Provide the [X, Y] coordinate of the cell's center where the given text is located.  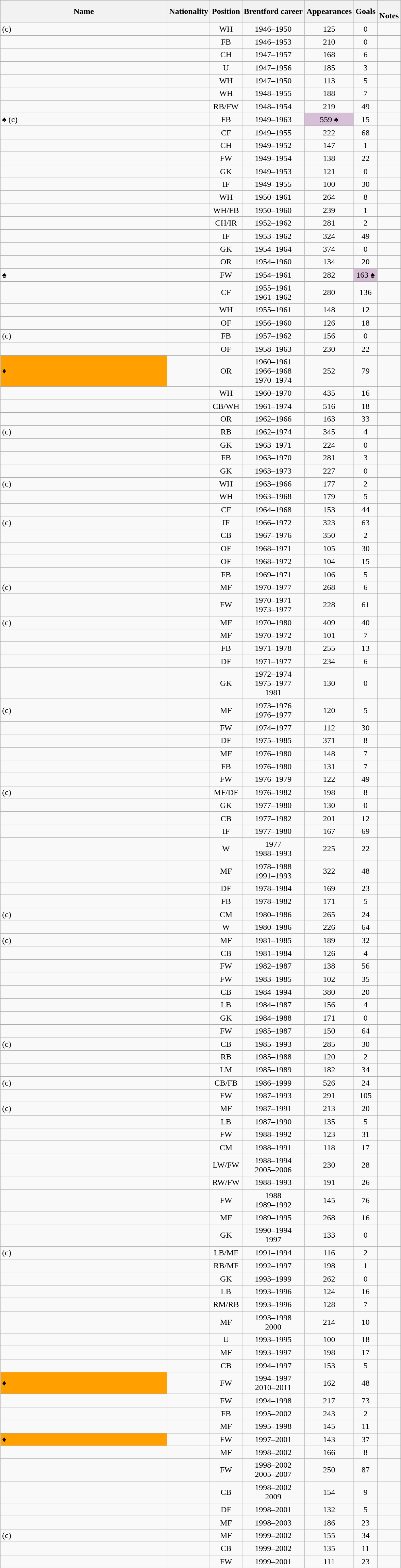
243 [329, 1414]
1970–19711973–1977 [273, 605]
1986–1999 [273, 1083]
1987–1993 [273, 1096]
147 [329, 145]
69 [366, 831]
13 [366, 648]
345 [329, 432]
1950–1961 [273, 197]
1949–1952 [273, 145]
104 [329, 561]
1949–1963 [273, 119]
163 [329, 419]
1963–1966 [273, 484]
1993–1999 [273, 1278]
285 [329, 1044]
188 [329, 94]
222 [329, 132]
28 [366, 1165]
227 [329, 471]
101 [329, 636]
1970–1972 [273, 636]
1992–1997 [273, 1266]
1994–1997 [273, 1366]
1998–20022009 [273, 1492]
169 [329, 889]
CH/IR [226, 223]
44 [366, 510]
68 [366, 132]
Position [226, 12]
33 [366, 419]
516 [329, 406]
124 [329, 1291]
559 ♠ [329, 119]
1978–19881991–1993 [273, 871]
1999–2001 [273, 1561]
162 [329, 1383]
128 [329, 1304]
1981–1984 [273, 953]
224 [329, 445]
1988–1991 [273, 1148]
116 [329, 1253]
26 [366, 1183]
191 [329, 1183]
282 [329, 275]
1960–1970 [273, 393]
1977–1982 [273, 818]
1993–19982000 [273, 1322]
1956–1960 [273, 323]
1949–1954 [273, 158]
1984–1994 [273, 992]
123 [329, 1135]
1949–1953 [273, 171]
1976–1982 [273, 792]
40 [366, 622]
168 [329, 55]
435 [329, 393]
239 [329, 210]
CB/FB [226, 1083]
1995–1998 [273, 1426]
61 [366, 605]
76 [366, 1200]
1993–1995 [273, 1340]
322 [329, 871]
201 [329, 818]
1998–2001 [273, 1509]
1960–19611966–19681970–1974 [273, 371]
1974–1977 [273, 728]
63 [366, 523]
1994–19972010–2011 [273, 1383]
219 [329, 106]
♠ [84, 275]
1958–1963 [273, 349]
LW/FW [226, 1165]
9 [366, 1492]
265 [329, 914]
1985–1988 [273, 1057]
1982–1987 [273, 966]
RB/FW [226, 106]
1978–1982 [273, 902]
1947–1957 [273, 55]
112 [329, 728]
1991–1994 [273, 1253]
1957–1962 [273, 336]
32 [366, 940]
1946–1953 [273, 42]
217 [329, 1401]
1993–1997 [273, 1353]
125 [329, 29]
213 [329, 1109]
262 [329, 1278]
250 [329, 1470]
409 [329, 622]
RM/RB [226, 1304]
166 [329, 1452]
1998–20022005–2007 [273, 1470]
CB/WH [226, 406]
106 [329, 574]
87 [366, 1470]
MF/DF [226, 792]
324 [329, 236]
1953–1962 [273, 236]
35 [366, 979]
1975–1985 [273, 741]
1948–1954 [273, 106]
1962–1974 [273, 432]
252 [329, 371]
131 [329, 766]
1976–1979 [273, 779]
186 [329, 1522]
182 [329, 1070]
LB/MF [226, 1253]
73 [366, 1401]
1970–1977 [273, 587]
1968–1971 [273, 548]
1967–1976 [273, 535]
121 [329, 171]
56 [366, 966]
214 [329, 1322]
177 [329, 484]
154 [329, 1492]
1998–2003 [273, 1522]
1994–1998 [273, 1401]
1946–1950 [273, 29]
291 [329, 1096]
1970–1980 [273, 622]
Nationality [189, 12]
19881989–1992 [273, 1200]
1978–1984 [273, 889]
Goals [366, 12]
1989–1995 [273, 1218]
228 [329, 605]
1990–19941997 [273, 1235]
Notes [389, 12]
1952–1962 [273, 223]
374 [329, 249]
163 ♠ [366, 275]
371 [329, 741]
132 [329, 1509]
1985–1989 [273, 1070]
1984–1988 [273, 1018]
1954–1964 [273, 249]
134 [329, 262]
1947–1950 [273, 81]
210 [329, 42]
1985–1993 [273, 1044]
1955–1961 [273, 310]
380 [329, 992]
255 [329, 648]
1962–1966 [273, 419]
1995–2002 [273, 1414]
1988–1993 [273, 1183]
1973–19761976–1977 [273, 710]
1972–19741975–19771981 [273, 683]
1998–2002 [273, 1452]
526 [329, 1083]
Brentford career [273, 12]
10 [366, 1322]
1966–1972 [273, 523]
WH/FB [226, 210]
1950–1960 [273, 210]
1963–1971 [273, 445]
179 [329, 497]
79 [366, 371]
234 [329, 661]
280 [329, 293]
133 [329, 1235]
1948–1955 [273, 94]
1988–19942005–2006 [273, 1165]
Appearances [329, 12]
1971–1978 [273, 648]
1968–1972 [273, 561]
155 [329, 1535]
1988–1992 [273, 1135]
323 [329, 523]
1969–1971 [273, 574]
1971–1977 [273, 661]
113 [329, 81]
1963–1970 [273, 458]
1963–1968 [273, 497]
1961–1974 [273, 406]
136 [366, 293]
LM [226, 1070]
1981–1985 [273, 940]
1984–1987 [273, 1005]
37 [366, 1439]
150 [329, 1031]
189 [329, 940]
1987–1990 [273, 1122]
1985–1987 [273, 1031]
143 [329, 1439]
122 [329, 779]
31 [366, 1135]
1954–1961 [273, 275]
RW/FW [226, 1183]
1947–1956 [273, 68]
♠ (c) [84, 119]
264 [329, 197]
1987–1991 [273, 1109]
1955–19611961–1962 [273, 293]
1963–1973 [273, 471]
102 [329, 979]
118 [329, 1148]
RB/MF [226, 1266]
226 [329, 927]
1954–1960 [273, 262]
350 [329, 535]
185 [329, 68]
111 [329, 1561]
1964–1968 [273, 510]
167 [329, 831]
1983–1985 [273, 979]
1997–2001 [273, 1439]
225 [329, 848]
19771988–1993 [273, 848]
Name [84, 12]
